Search for the cell housing the specified text and yield its (x, y) center coordinate. 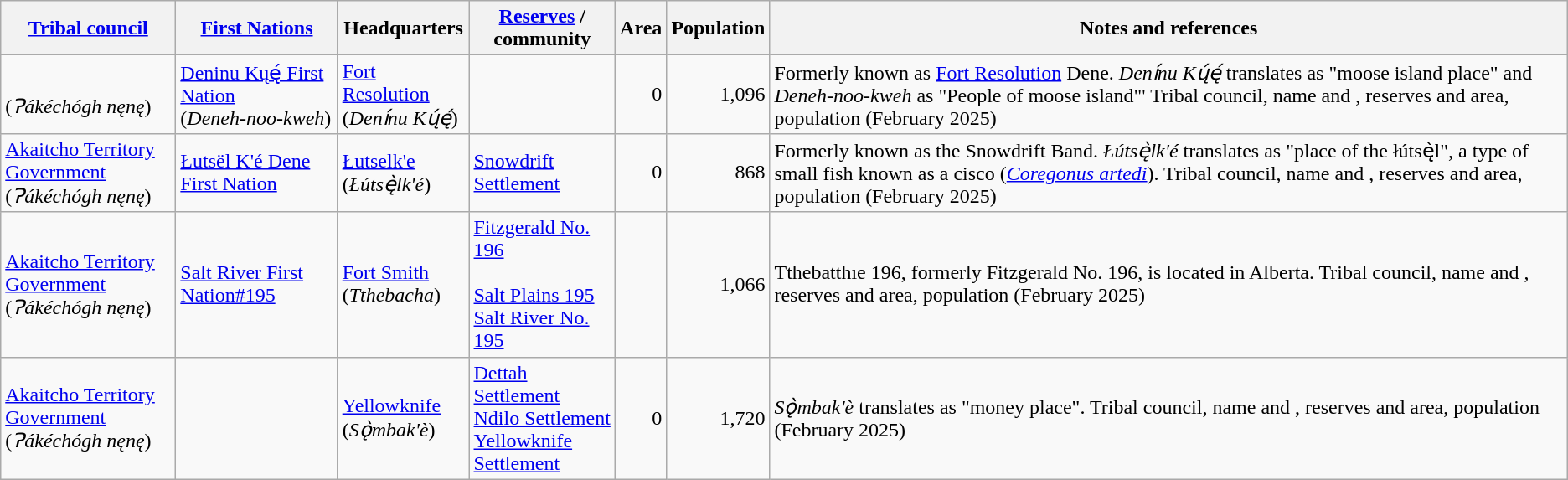
Łutsël K'é Dene First Nation (256, 173)
Dettah SettlementNdilo SettlementYellowknife Settlement (543, 418)
1,096 (719, 95)
Fort Smith(Tthebacha) (404, 285)
868 (719, 173)
Tribal council (89, 28)
Notes and references (1168, 28)
First Nations (256, 28)
Sǫ̀mbak'è translates as "money place". Tribal council, name and , reserves and area, population (February 2025) (1168, 418)
Salt River First Nation#195 (256, 285)
Snowdrift Settlement (543, 173)
Tthebatthıe 196, formerly Fitzgerald No. 196, is located in Alberta. Tribal council, name and , reserves and area, population (February 2025) (1168, 285)
1,720 (719, 418)
Fitzgerald No. 196Salt Plains 195Salt River No. 195 (543, 285)
Reserves / community (543, 28)
Area (642, 28)
Headquarters (404, 28)
1,066 (719, 285)
Population (719, 28)
Łutselk'e(Łútsę̀lk'é) (404, 173)
Fort Resolution(Denı́nu Kų́ę́) (404, 95)
Deninu Kųę́ First Nation(Deneh-noo-kweh) (256, 95)
Yellowknife(Sǫ̀mbak'è) (404, 418)
(Ɂákéchógh nęnę) (89, 95)
